Extract the (X, Y) coordinate from the center of the cell holding the provided text.  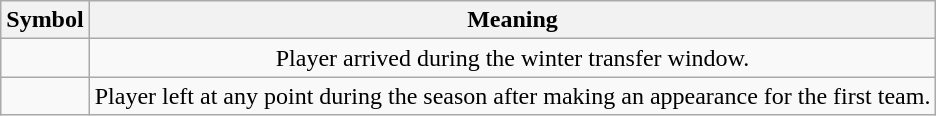
Player arrived during the winter transfer window. (512, 58)
Player left at any point during the season after making an appearance for the first team. (512, 96)
Symbol (45, 20)
Meaning (512, 20)
